From the cell containing the given text, extract its center point as (x, y) coordinate. 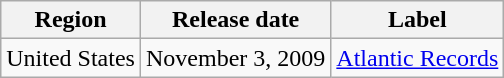
Release date (235, 20)
November 3, 2009 (235, 58)
Label (418, 20)
United States (71, 58)
Region (71, 20)
Atlantic Records (418, 58)
